Return (x, y) of the center of cell containing provided text 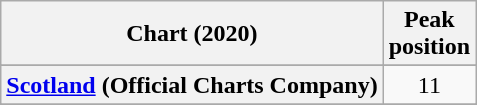
Scotland (Official Charts Company) (192, 85)
Chart (2020) (192, 34)
Peakposition (429, 34)
11 (429, 85)
